Extract the (X, Y) coordinate from the center of the cell holding the provided text.  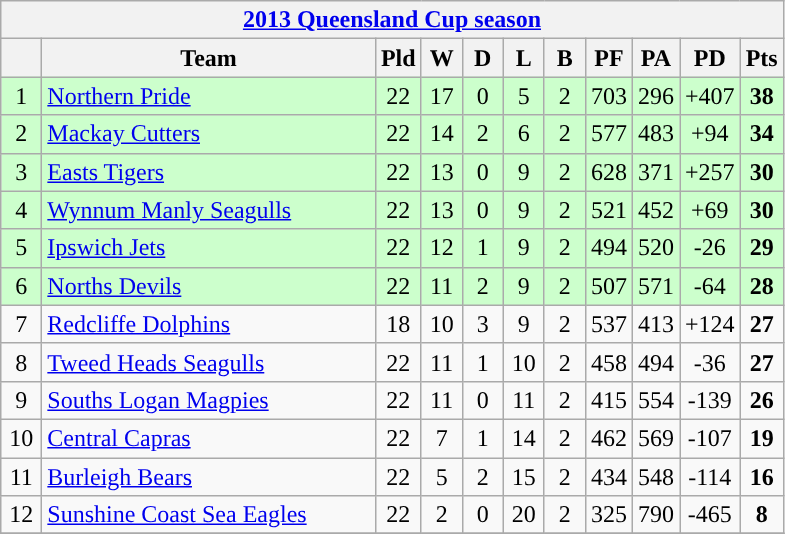
Central Capras (209, 438)
+124 (710, 324)
-64 (710, 286)
Easts Tigers (209, 172)
Sunshine Coast Sea Eagles (209, 515)
+94 (710, 134)
371 (656, 172)
628 (608, 172)
462 (608, 438)
452 (656, 210)
-36 (710, 362)
W (442, 58)
415 (608, 400)
L (524, 58)
520 (656, 248)
26 (762, 400)
20 (524, 515)
-139 (710, 400)
Wynnum Manly Seagulls (209, 210)
Tweed Heads Seagulls (209, 362)
296 (656, 96)
521 (608, 210)
29 (762, 248)
+69 (710, 210)
548 (656, 477)
2013 Queensland Cup season (392, 20)
Ipswich Jets (209, 248)
Team (209, 58)
790 (656, 515)
19 (762, 438)
483 (656, 134)
434 (608, 477)
D (482, 58)
Pld (398, 58)
PD (710, 58)
413 (656, 324)
-26 (710, 248)
PF (608, 58)
Burleigh Bears (209, 477)
4 (22, 210)
Mackay Cutters (209, 134)
703 (608, 96)
38 (762, 96)
B (564, 58)
Redcliffe Dolphins (209, 324)
Northern Pride (209, 96)
-114 (710, 477)
18 (398, 324)
-107 (710, 438)
571 (656, 286)
16 (762, 477)
Pts (762, 58)
569 (656, 438)
PA (656, 58)
17 (442, 96)
Norths Devils (209, 286)
537 (608, 324)
-465 (710, 515)
507 (608, 286)
Souths Logan Magpies (209, 400)
325 (608, 515)
+407 (710, 96)
34 (762, 134)
458 (608, 362)
577 (608, 134)
28 (762, 286)
15 (524, 477)
+257 (710, 172)
554 (656, 400)
